Return [x, y] of the center of cell containing provided text 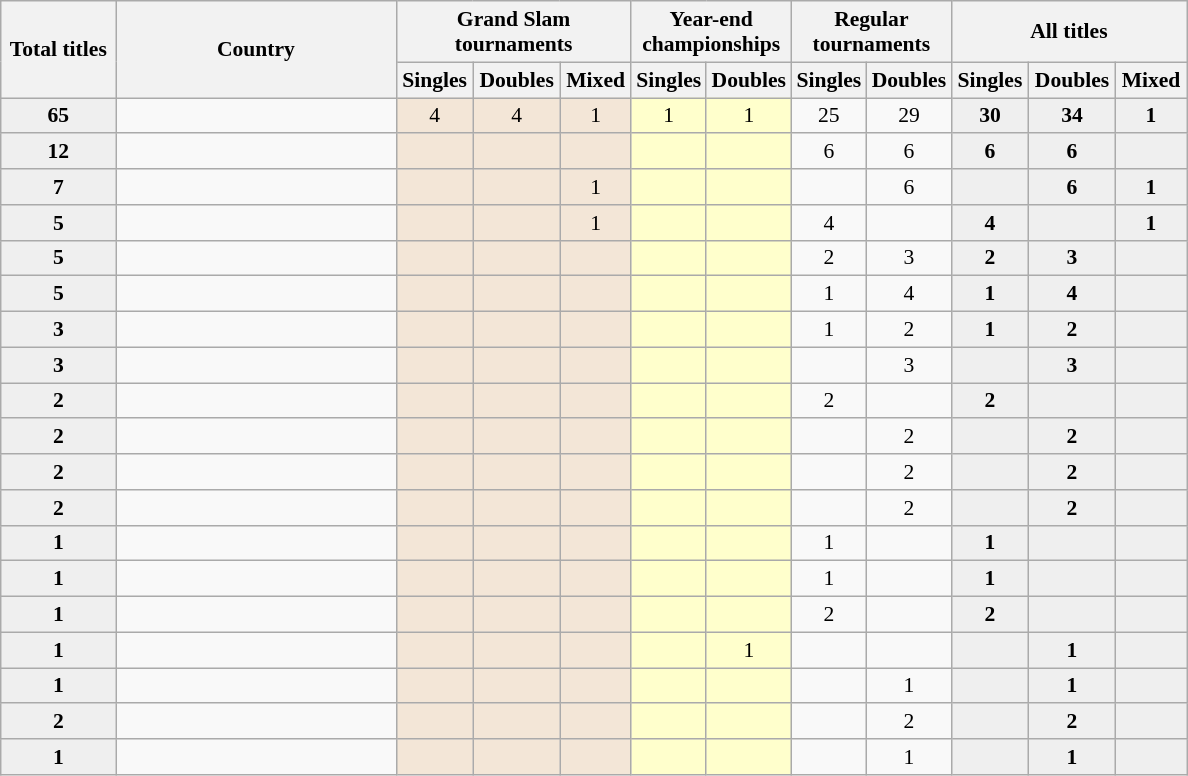
65 [58, 116]
30 [990, 116]
12 [58, 152]
Total titles [58, 50]
34 [1072, 116]
29 [908, 116]
Regulartournaments [871, 32]
Grand Slamtournaments [514, 32]
All titles [1068, 32]
Country [256, 50]
7 [58, 187]
Year-endchampionships [711, 32]
25 [828, 116]
